Locate the cell with the specified text and output its (X, Y) center coordinate. 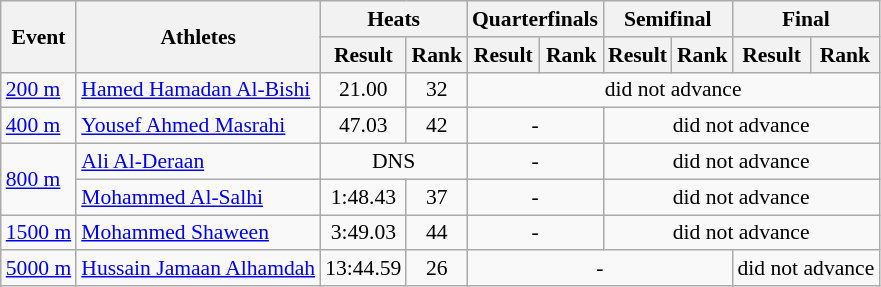
Yousef Ahmed Masrahi (198, 126)
Mohammed Al-Salhi (198, 197)
32 (436, 90)
1500 m (38, 233)
Final (806, 19)
800 m (38, 180)
13:44.59 (363, 269)
Hussain Jamaan Alhamdah (198, 269)
Ali Al-Deraan (198, 162)
44 (436, 233)
26 (436, 269)
1:48.43 (363, 197)
Athletes (198, 36)
21.00 (363, 90)
Semifinal (668, 19)
Event (38, 36)
DNS (394, 162)
Hamed Hamadan Al-Bishi (198, 90)
Mohammed Shaween (198, 233)
37 (436, 197)
200 m (38, 90)
47.03 (363, 126)
Quarterfinals (535, 19)
42 (436, 126)
3:49.03 (363, 233)
5000 m (38, 269)
400 m (38, 126)
Heats (394, 19)
